For the text-containing cell, return its midpoint in [X, Y] coordinate format. 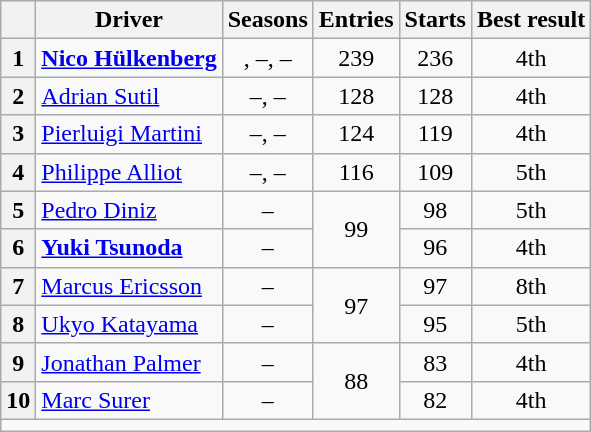
10 [18, 400]
Ukyo Katayama [129, 324]
Pierluigi Martini [129, 134]
236 [435, 58]
7 [18, 286]
88 [356, 381]
119 [435, 134]
83 [435, 362]
, –, – [268, 58]
99 [356, 229]
Philippe Alliot [129, 172]
Entries [356, 20]
96 [435, 248]
Nico Hülkenberg [129, 58]
Seasons [268, 20]
8th [530, 286]
Driver [129, 20]
Jonathan Palmer [129, 362]
239 [356, 58]
Starts [435, 20]
2 [18, 96]
Yuki Tsunoda [129, 248]
6 [18, 248]
Adrian Sutil [129, 96]
124 [356, 134]
9 [18, 362]
5 [18, 210]
Pedro Diniz [129, 210]
95 [435, 324]
1 [18, 58]
8 [18, 324]
Marc Surer [129, 400]
98 [435, 210]
Marcus Ericsson [129, 286]
116 [356, 172]
Best result [530, 20]
82 [435, 400]
3 [18, 134]
4 [18, 172]
109 [435, 172]
